Output the [X, Y] coordinate of the center of the cell containing the given text.  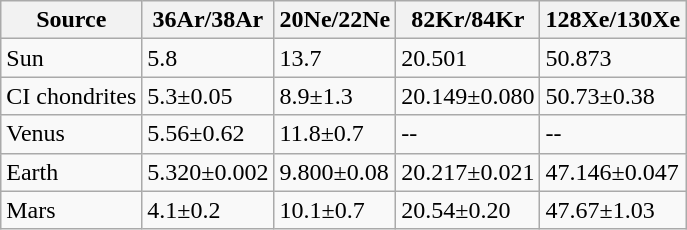
4.1±0.2 [208, 210]
5.3±0.05 [208, 96]
20.217±0.021 [468, 172]
20.501 [468, 58]
11.8±0.7 [335, 134]
Source [72, 20]
CI chondrites [72, 96]
20.54±0.20 [468, 210]
Venus [72, 134]
20Ne/22Ne [335, 20]
20.149±0.080 [468, 96]
5.320±0.002 [208, 172]
50.73±0.38 [613, 96]
10.1±0.7 [335, 210]
47.67±1.03 [613, 210]
Mars [72, 210]
50.873 [613, 58]
Earth [72, 172]
5.56±0.62 [208, 134]
Sun [72, 58]
47.146±0.047 [613, 172]
82Kr/84Kr [468, 20]
36Ar/38Ar [208, 20]
9.800±0.08 [335, 172]
5.8 [208, 58]
128Xe/130Xe [613, 20]
13.7 [335, 58]
8.9±1.3 [335, 96]
